Identify which cell holds the provided text, then report its (x, y) central coordinate. 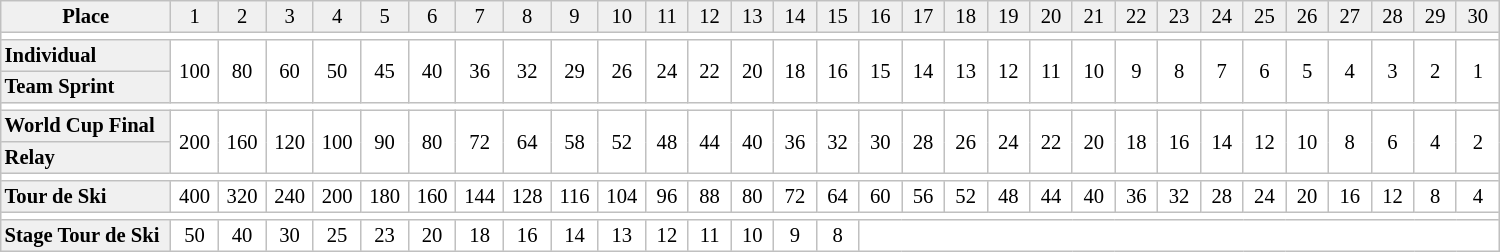
56 (924, 196)
104 (622, 196)
58 (574, 142)
Stage Tour de Ski (86, 236)
Team Sprint (86, 87)
320 (242, 196)
19 (1008, 16)
Individual (86, 56)
128 (527, 196)
120 (290, 142)
27 (1350, 16)
180 (385, 196)
116 (574, 196)
240 (290, 196)
Place (86, 16)
World Cup Final (86, 126)
144 (480, 196)
400 (195, 196)
90 (385, 142)
17 (924, 16)
88 (710, 196)
Tour de Ski (86, 196)
96 (668, 196)
45 (385, 72)
21 (1094, 16)
Relay (86, 158)
